Output the [X, Y] coordinate of the center of the cell containing the given text.  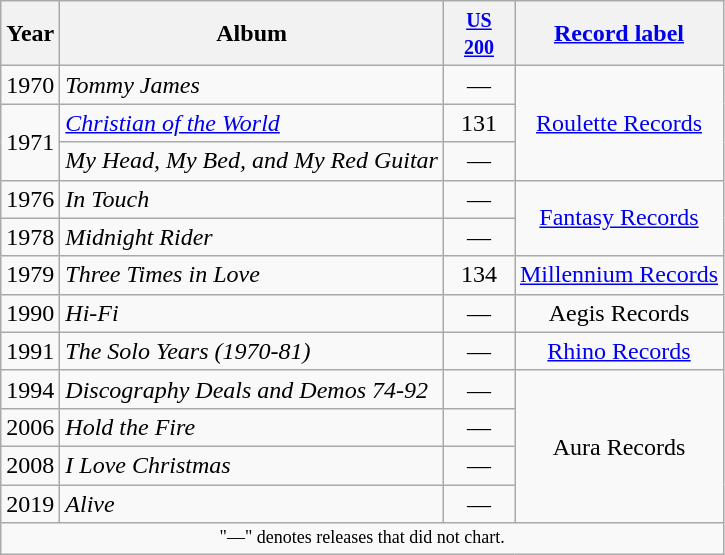
"—" denotes releases that did not chart. [362, 538]
In Touch [252, 199]
Alive [252, 503]
Record label [618, 34]
Three Times in Love [252, 275]
Aegis Records [618, 313]
1970 [30, 85]
Christian of the World [252, 123]
Album [252, 34]
Year [30, 34]
131 [478, 123]
Hi-Fi [252, 313]
2008 [30, 465]
Fantasy Records [618, 218]
Rhino Records [618, 351]
134 [478, 275]
I Love Christmas [252, 465]
Midnight Rider [252, 237]
1994 [30, 389]
1991 [30, 351]
Hold the Fire [252, 427]
Millennium Records [618, 275]
1979 [30, 275]
My Head, My Bed, and My Red Guitar [252, 161]
2019 [30, 503]
1976 [30, 199]
Aura Records [618, 446]
1990 [30, 313]
Roulette Records [618, 123]
Tommy James [252, 85]
The Solo Years (1970-81) [252, 351]
1978 [30, 237]
2006 [30, 427]
US 200 [478, 34]
1971 [30, 142]
Discography Deals and Demos 74-92 [252, 389]
